Output the [x, y] coordinate of the center of the cell containing the given text.  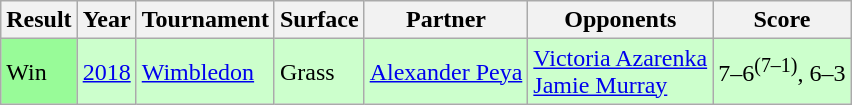
Grass [319, 72]
Year [106, 20]
Tournament [205, 20]
Victoria Azarenka Jamie Murray [620, 72]
Opponents [620, 20]
Wimbledon [205, 72]
2018 [106, 72]
Score [782, 20]
7–6(7–1), 6–3 [782, 72]
Partner [446, 20]
Alexander Peya [446, 72]
Win [39, 72]
Result [39, 20]
Surface [319, 20]
